Locate the cell with the specified text and output its [x, y] center coordinate. 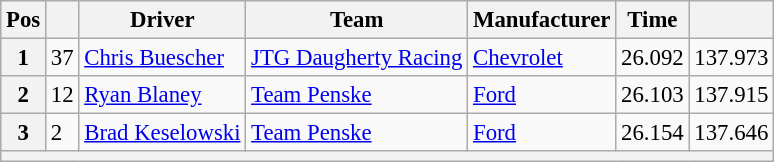
Manufacturer [542, 20]
26.154 [652, 133]
Driver [162, 20]
Chevrolet [542, 58]
26.103 [652, 95]
Ryan Blaney [162, 95]
1 [24, 58]
Chris Buescher [162, 58]
37 [62, 58]
137.915 [732, 95]
Brad Keselowski [162, 133]
JTG Daugherty Racing [357, 58]
3 [24, 133]
137.646 [732, 133]
Team [357, 20]
Pos [24, 20]
Time [652, 20]
137.973 [732, 58]
26.092 [652, 58]
12 [62, 95]
